Detect which cell encompasses the target text, then output its [X, Y] center coordinate. 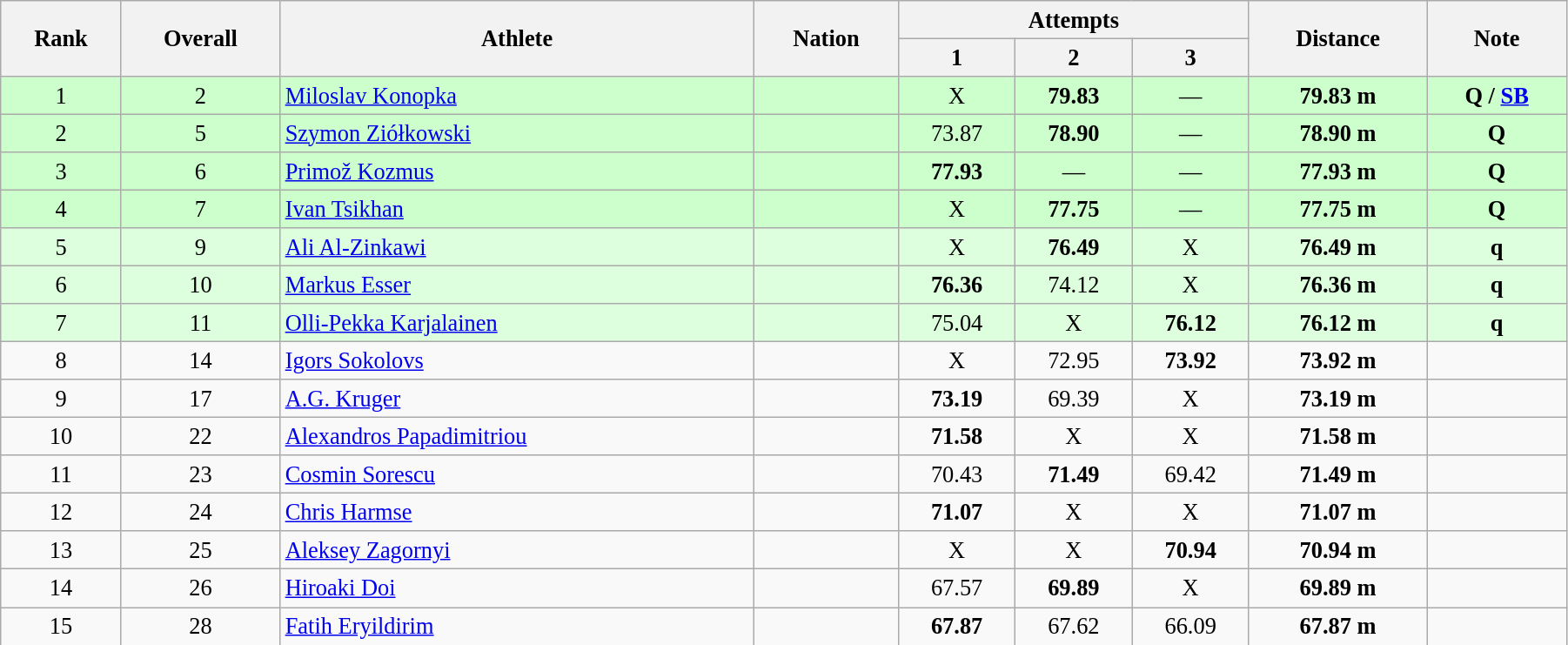
73.19 [956, 399]
Q / SB [1497, 95]
69.89 m [1337, 588]
71.49 m [1337, 474]
Hiroaki Doi [517, 588]
Ali Al-Zinkawi [517, 247]
Rank [61, 38]
Aleksey Zagornyi [517, 550]
Miloslav Konopka [517, 95]
71.07 m [1337, 512]
72.95 [1074, 360]
70.94 [1190, 550]
79.83 m [1337, 95]
73.19 m [1337, 399]
77.75 [1074, 209]
Alexandros Papadimitriou [517, 436]
25 [200, 550]
69.89 [1074, 588]
28 [200, 626]
23 [200, 474]
74.12 [1074, 285]
Primož Kozmus [517, 171]
67.87 [956, 626]
Overall [200, 38]
76.49 [1074, 247]
15 [61, 626]
Olli-Pekka Karjalainen [517, 323]
Athlete [517, 38]
71.58 m [1337, 436]
70.43 [956, 474]
Distance [1337, 38]
75.04 [956, 323]
Cosmin Sorescu [517, 474]
76.36 [956, 285]
77.93 m [1337, 171]
Igors Sokolovs [517, 360]
4 [61, 209]
69.39 [1074, 399]
Fatih Eryildirim [517, 626]
12 [61, 512]
76.12 m [1337, 323]
79.83 [1074, 95]
26 [200, 588]
77.75 m [1337, 209]
A.G. Kruger [517, 399]
76.36 m [1337, 285]
78.90 m [1337, 133]
67.87 m [1337, 626]
67.62 [1074, 626]
22 [200, 436]
76.12 [1190, 323]
73.92 m [1337, 360]
8 [61, 360]
73.87 [956, 133]
13 [61, 550]
Ivan Tsikhan [517, 209]
71.58 [956, 436]
71.07 [956, 512]
Nation [826, 38]
70.94 m [1337, 550]
78.90 [1074, 133]
24 [200, 512]
Szymon Ziółkowski [517, 133]
66.09 [1190, 626]
17 [200, 399]
Chris Harmse [517, 512]
71.49 [1074, 474]
77.93 [956, 171]
76.49 m [1337, 247]
69.42 [1190, 474]
67.57 [956, 588]
Markus Esser [517, 285]
Note [1497, 38]
73.92 [1190, 360]
Attempts [1074, 19]
